Identify which cell holds the provided text, then report its [X, Y] central coordinate. 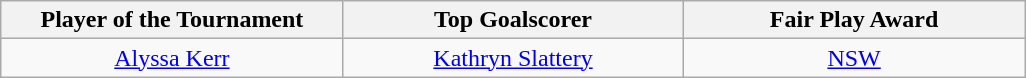
Kathryn Slattery [512, 58]
Fair Play Award [854, 20]
Player of the Tournament [172, 20]
NSW [854, 58]
Top Goalscorer [512, 20]
Alyssa Kerr [172, 58]
